Detect which cell encompasses the target text, then output its [x, y] center coordinate. 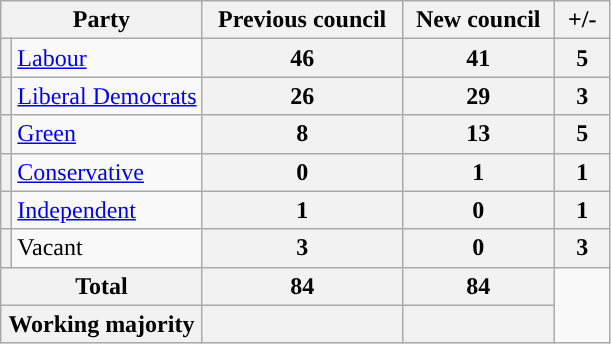
Green [107, 134]
Working majority [102, 324]
Vacant [107, 248]
Total [102, 286]
Previous council [302, 20]
Party [102, 20]
Independent [107, 210]
46 [302, 58]
Conservative [107, 172]
26 [302, 96]
8 [302, 134]
41 [478, 58]
29 [478, 96]
Liberal Democrats [107, 96]
13 [478, 134]
Labour [107, 58]
New council [478, 20]
+/- [582, 20]
